Return the [X, Y] coordinate for the center point of the cell that contains the specified text.  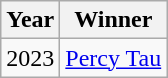
Year [30, 20]
Percy Tau [114, 58]
2023 [30, 58]
Winner [114, 20]
